From the cell containing the given text, extract its center point as (X, Y) coordinate. 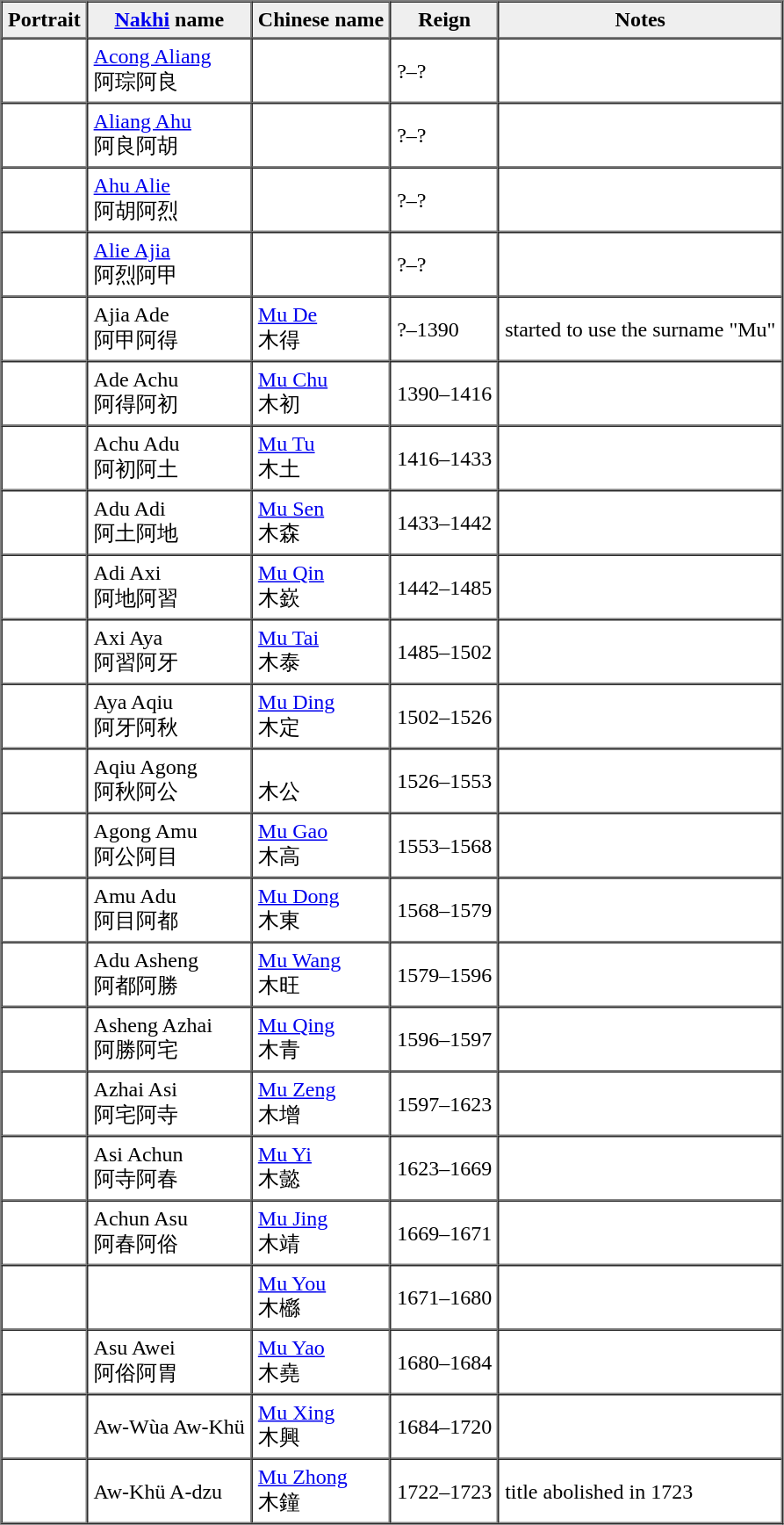
Acong Aliang阿琮阿良 (169, 71)
Alie Ajia阿烈阿甲 (169, 264)
Adu Adi阿土阿地 (169, 523)
1416–1433 (444, 458)
Mu Ding木定 (320, 716)
Mu Qin木嶔 (320, 588)
1442–1485 (444, 588)
1502–1526 (444, 716)
Mu Sen木森 (320, 523)
Asi Achun阿寺阿春 (169, 1168)
Mu Dong木東 (320, 910)
started to use the surname "Mu" (641, 329)
1623–1669 (444, 1168)
Agong Amu阿公阿目 (169, 846)
Achu Adu阿初阿土 (169, 458)
Aw-Khü A-dzu (169, 1491)
Amu Adu阿目阿都 (169, 910)
1553–1568 (444, 846)
Mu Gao木高 (320, 846)
1684–1720 (444, 1427)
Mu Zhong木鐘 (320, 1491)
Reign (444, 20)
Achun Asu阿春阿俗 (169, 1232)
Mu Jing木靖 (320, 1232)
Mu Zeng木增 (320, 1104)
1526–1553 (444, 781)
Mu Tu木土 (320, 458)
Ade Achu阿得阿初 (169, 394)
Adi Axi阿地阿習 (169, 588)
Mu Tai木泰 (320, 652)
1671–1680 (444, 1297)
1579–1596 (444, 974)
Notes (641, 20)
Aqiu Agong阿秋阿公 (169, 781)
Mu Qing木青 (320, 1039)
Asu Awei阿俗阿胃 (169, 1362)
Ajia Ade阿甲阿得 (169, 329)
Ahu Alie阿胡阿烈 (169, 199)
Portrait (45, 20)
1568–1579 (444, 910)
1669–1671 (444, 1232)
Aw-Wùa Aw-Khü (169, 1427)
1433–1442 (444, 523)
Mu Xing木興 (320, 1427)
1390–1416 (444, 394)
Mu Yi木懿 (320, 1168)
Chinese name (320, 20)
Aya Aqiu阿牙阿秋 (169, 716)
Mu De木得 (320, 329)
1485–1502 (444, 652)
1722–1723 (444, 1491)
Axi Aya阿習阿牙 (169, 652)
Mu Yao木堯 (320, 1362)
?–1390 (444, 329)
Mu You木櫾 (320, 1297)
Nakhi name (169, 20)
title abolished in 1723 (641, 1491)
Azhai Asi阿宅阿寺 (169, 1104)
Adu Asheng阿都阿勝 (169, 974)
1597–1623 (444, 1104)
Mu Chu木初 (320, 394)
Asheng Azhai阿勝阿宅 (169, 1039)
Mu Wang木旺 (320, 974)
木公 (320, 781)
1680–1684 (444, 1362)
Aliang Ahu阿良阿胡 (169, 135)
1596–1597 (444, 1039)
